Identify which cell holds the provided text, then report its (x, y) central coordinate. 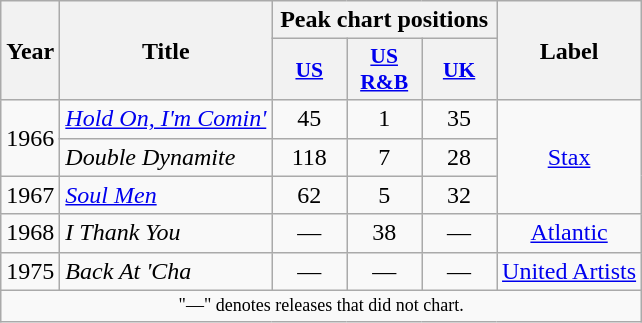
62 (310, 195)
1966 (30, 138)
35 (460, 119)
Year (30, 50)
28 (460, 157)
1967 (30, 195)
118 (310, 157)
5 (384, 195)
Back At 'Cha (166, 271)
Peak chart positions (384, 20)
32 (460, 195)
38 (384, 233)
Hold On, I'm Comin' (166, 119)
US R&B (384, 70)
Stax (570, 157)
Atlantic (570, 233)
1975 (30, 271)
US (310, 70)
"—" denotes releases that did not chart. (322, 306)
United Artists (570, 271)
7 (384, 157)
UK (460, 70)
I Thank You (166, 233)
Label (570, 50)
Title (166, 50)
Double Dynamite (166, 157)
1968 (30, 233)
1 (384, 119)
Soul Men (166, 195)
45 (310, 119)
